From the cell containing the given text, extract its center point as (X, Y) coordinate. 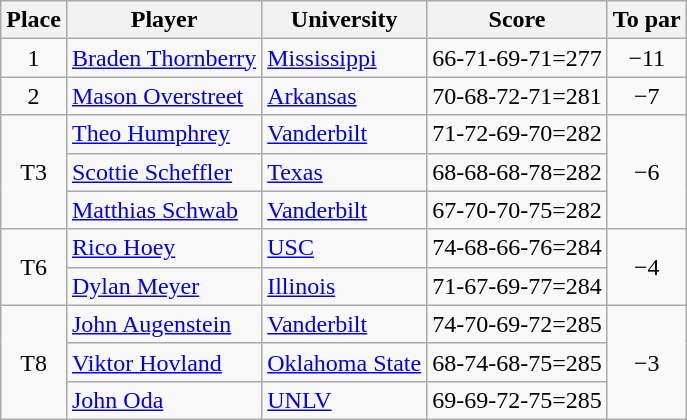
−7 (646, 96)
Rico Hoey (164, 248)
66-71-69-71=277 (518, 58)
Player (164, 20)
Place (34, 20)
71-67-69-77=284 (518, 286)
Dylan Meyer (164, 286)
67-70-70-75=282 (518, 210)
Texas (344, 172)
John Augenstein (164, 324)
74-70-69-72=285 (518, 324)
T8 (34, 362)
Illinois (344, 286)
Braden Thornberry (164, 58)
University (344, 20)
−4 (646, 267)
−11 (646, 58)
To par (646, 20)
T6 (34, 267)
Matthias Schwab (164, 210)
Mississippi (344, 58)
69-69-72-75=285 (518, 400)
T3 (34, 172)
John Oda (164, 400)
Viktor Hovland (164, 362)
2 (34, 96)
Oklahoma State (344, 362)
USC (344, 248)
74-68-66-76=284 (518, 248)
Scottie Scheffler (164, 172)
UNLV (344, 400)
70-68-72-71=281 (518, 96)
−6 (646, 172)
Theo Humphrey (164, 134)
1 (34, 58)
71-72-69-70=282 (518, 134)
Score (518, 20)
68-74-68-75=285 (518, 362)
68-68-68-78=282 (518, 172)
Mason Overstreet (164, 96)
Arkansas (344, 96)
−3 (646, 362)
